Detect which cell encompasses the target text, then output its (x, y) center coordinate. 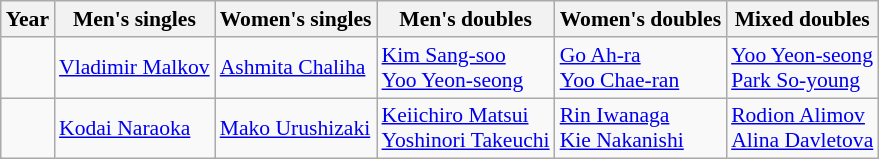
Yoo Yeon-seong Park So-young (802, 68)
Men's singles (134, 19)
Women's singles (296, 19)
Men's doubles (466, 19)
Mixed doubles (802, 19)
Kodai Naraoka (134, 128)
Year (28, 19)
Ashmita Chaliha (296, 68)
Kim Sang-soo Yoo Yeon-seong (466, 68)
Vladimir Malkov (134, 68)
Rodion Alimov Alina Davletova (802, 128)
Keiichiro Matsui Yoshinori Takeuchi (466, 128)
Go Ah-ra Yoo Chae-ran (640, 68)
Women's doubles (640, 19)
Rin Iwanaga Kie Nakanishi (640, 128)
Mako Urushizaki (296, 128)
